Find where the given text appears and provide that cell's center as [X, Y] coordinate. 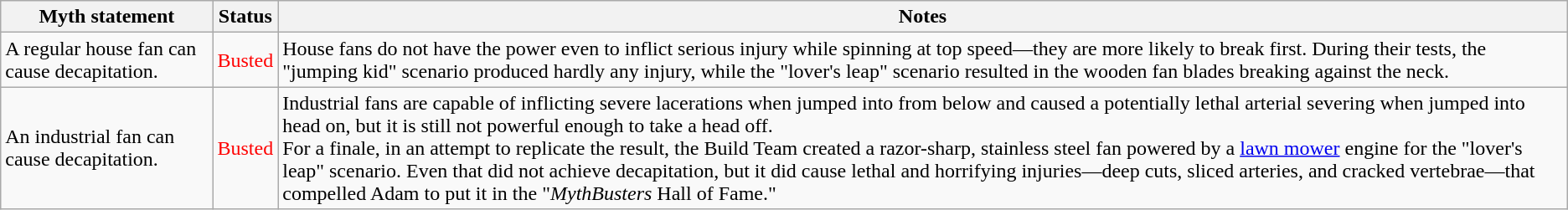
An industrial fan can cause decapitation. [107, 148]
Status [245, 17]
Notes [923, 17]
Myth statement [107, 17]
A regular house fan can cause decapitation. [107, 60]
